Find where the given text appears and provide that cell's center as (X, Y) coordinate. 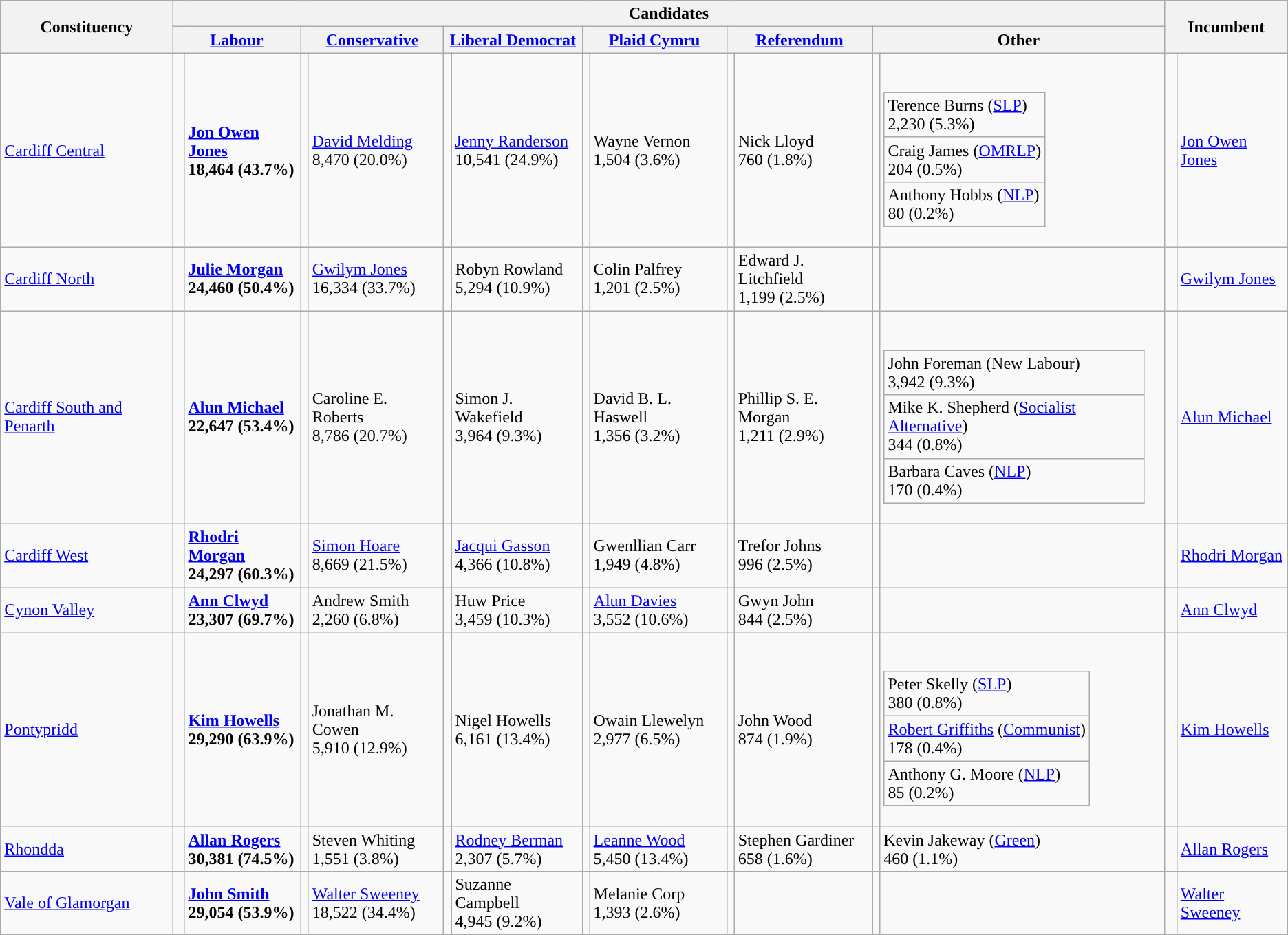
Terence Burns (SLP)2,230 (5.3%) (965, 114)
Gwyn John844 (2.5%) (803, 610)
Allan Rogers (1232, 849)
Ann Clwyd (1232, 610)
Vale of Glamorgan (87, 903)
Melanie Corp1,393 (2.6%) (658, 903)
Huw Price3,459 (10.3%) (517, 610)
Gwilym Jones16,334 (33.7%) (376, 279)
Craig James (OMRLP)204 (0.5%) (965, 160)
Walter Sweeney18,522 (34.4%) (376, 903)
Rodney Berman2,307 (5.7%) (517, 849)
Jonathan M. Cowen5,910 (12.9%) (376, 729)
Jenny Randerson10,541 (24.9%) (517, 150)
Rhodri Morgan24,297 (60.3%) (242, 555)
Julie Morgan24,460 (50.4%) (242, 279)
Cardiff West (87, 555)
Stephen Gardiner658 (1.6%) (803, 849)
Caroline E. Roberts8,786 (20.7%) (376, 418)
Alun Davies3,552 (10.6%) (658, 610)
Barbara Caves (NLP)170 (0.4%) (1014, 480)
Nick Lloyd760 (1.8%) (803, 150)
Liberal Democrat (513, 40)
Mike K. Shepherd (Socialist Alternative)344 (0.8%) (1014, 427)
Kim Howells29,290 (63.9%) (242, 729)
Leanne Wood5,450 (13.4%) (658, 849)
Simon Hoare8,669 (21.5%) (376, 555)
Robert Griffiths (Communist)178 (0.4%) (987, 739)
Anthony Hobbs (NLP)80 (0.2%) (965, 204)
John Wood874 (1.9%) (803, 729)
Plaid Cymru (654, 40)
Anthony G. Moore (NLP)85 (0.2%) (987, 783)
Terence Burns (SLP)2,230 (5.3%) Craig James (OMRLP)204 (0.5%) Anthony Hobbs (NLP)80 (0.2%) (1022, 150)
Allan Rogers30,381 (74.5%) (242, 849)
Cynon Valley (87, 610)
Jon Owen Jones18,464 (43.7%) (242, 150)
Jon Owen Jones (1232, 150)
Rhodri Morgan (1232, 555)
Robyn Rowland5,294 (10.9%) (517, 279)
Jacqui Gasson4,366 (10.8%) (517, 555)
Steven Whiting1,551 (3.8%) (376, 849)
Owain Llewelyn2,977 (6.5%) (658, 729)
Edward J. Litchfield1,199 (2.5%) (803, 279)
Simon J. Wakefield3,964 (9.3%) (517, 418)
Ann Clwyd23,307 (69.7%) (242, 610)
Gwenllian Carr1,949 (4.8%) (658, 555)
Alun Michael22,647 (53.4%) (242, 418)
Walter Sweeney (1232, 903)
Trefor Johns996 (2.5%) (803, 555)
Constituency (87, 27)
Phillip S. E. Morgan1,211 (2.9%) (803, 418)
Conservative (372, 40)
Peter Skelly (SLP)380 (0.8%) Robert Griffiths (Communist)178 (0.4%) Anthony G. Moore (NLP)85 (0.2%) (1022, 729)
John Foreman (New Labour)3,942 (9.3%) Mike K. Shepherd (Socialist Alternative)344 (0.8%) Barbara Caves (NLP)170 (0.4%) (1022, 418)
Colin Palfrey1,201 (2.5%) (658, 279)
Nigel Howells6,161 (13.4%) (517, 729)
John Foreman (New Labour)3,942 (9.3%) (1014, 373)
Suzanne Campbell4,945 (9.2%) (517, 903)
John Smith29,054 (53.9%) (242, 903)
Alun Michael (1232, 418)
Kevin Jakeway (Green)460 (1.1%) (1022, 849)
Kim Howells (1232, 729)
Gwilym Jones (1232, 279)
Labour (237, 40)
Rhondda (87, 849)
David B. L. Haswell1,356 (3.2%) (658, 418)
Cardiff North (87, 279)
Wayne Vernon1,504 (3.6%) (658, 150)
Pontypridd (87, 729)
Other (1019, 40)
Incumbent (1226, 27)
Peter Skelly (SLP)380 (0.8%) (987, 694)
Referendum (799, 40)
Cardiff South and Penarth (87, 418)
Andrew Smith2,260 (6.8%) (376, 610)
Cardiff Central (87, 150)
Candidates (669, 14)
David Melding8,470 (20.0%) (376, 150)
